Extract the (X, Y) coordinate from the center of the cell holding the provided text.  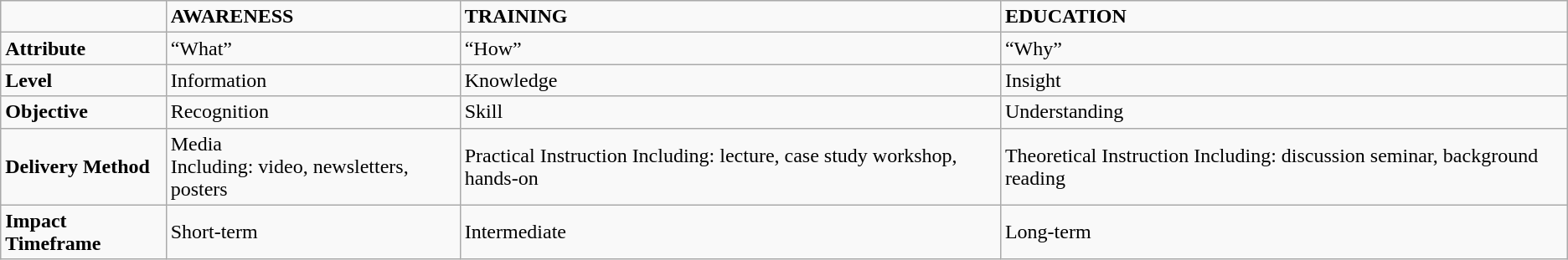
AWARENESS (313, 17)
Objective (84, 112)
Recognition (313, 112)
“What” (313, 48)
Long-term (1283, 232)
Practical Instruction Including: lecture, case study workshop, hands-on (730, 166)
Skill (730, 112)
“How” (730, 48)
Delivery Method (84, 166)
Information (313, 80)
MediaIncluding: video, newsletters, posters (313, 166)
Insight (1283, 80)
Short-term (313, 232)
“Why” (1283, 48)
Intermediate (730, 232)
Impact Timeframe (84, 232)
Theoretical Instruction Including: discussion seminar, background reading (1283, 166)
Understanding (1283, 112)
Level (84, 80)
Attribute (84, 48)
TRAINING (730, 17)
Knowledge (730, 80)
EDUCATION (1283, 17)
